Extract the [x, y] coordinate from the center of the cell holding the provided text.  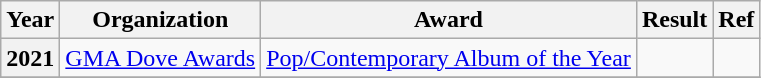
Year [30, 20]
Award [449, 20]
Organization [160, 20]
GMA Dove Awards [160, 58]
Pop/Contemporary Album of the Year [449, 58]
Ref [736, 20]
Result [674, 20]
2021 [30, 58]
